From the cell containing the given text, extract its center point as (x, y) coordinate. 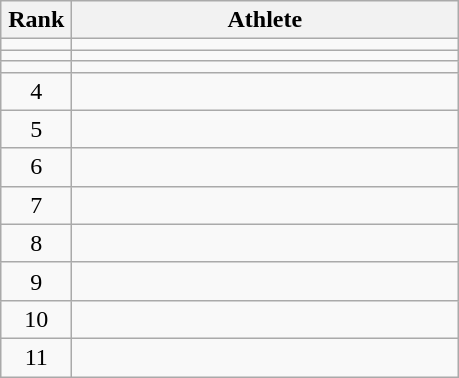
7 (36, 205)
9 (36, 281)
11 (36, 357)
6 (36, 167)
Athlete (265, 20)
8 (36, 243)
Rank (36, 20)
5 (36, 129)
10 (36, 319)
4 (36, 91)
